Provide the [x, y] coordinate of the cell's center where the given text is located.  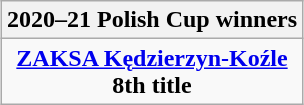
2020–21 Polish Cup winners [152, 20]
ZAKSA Kędzierzyn-Koźle8th title [152, 72]
